Provide the [x, y] coordinate of the cell's center where the given text is located.  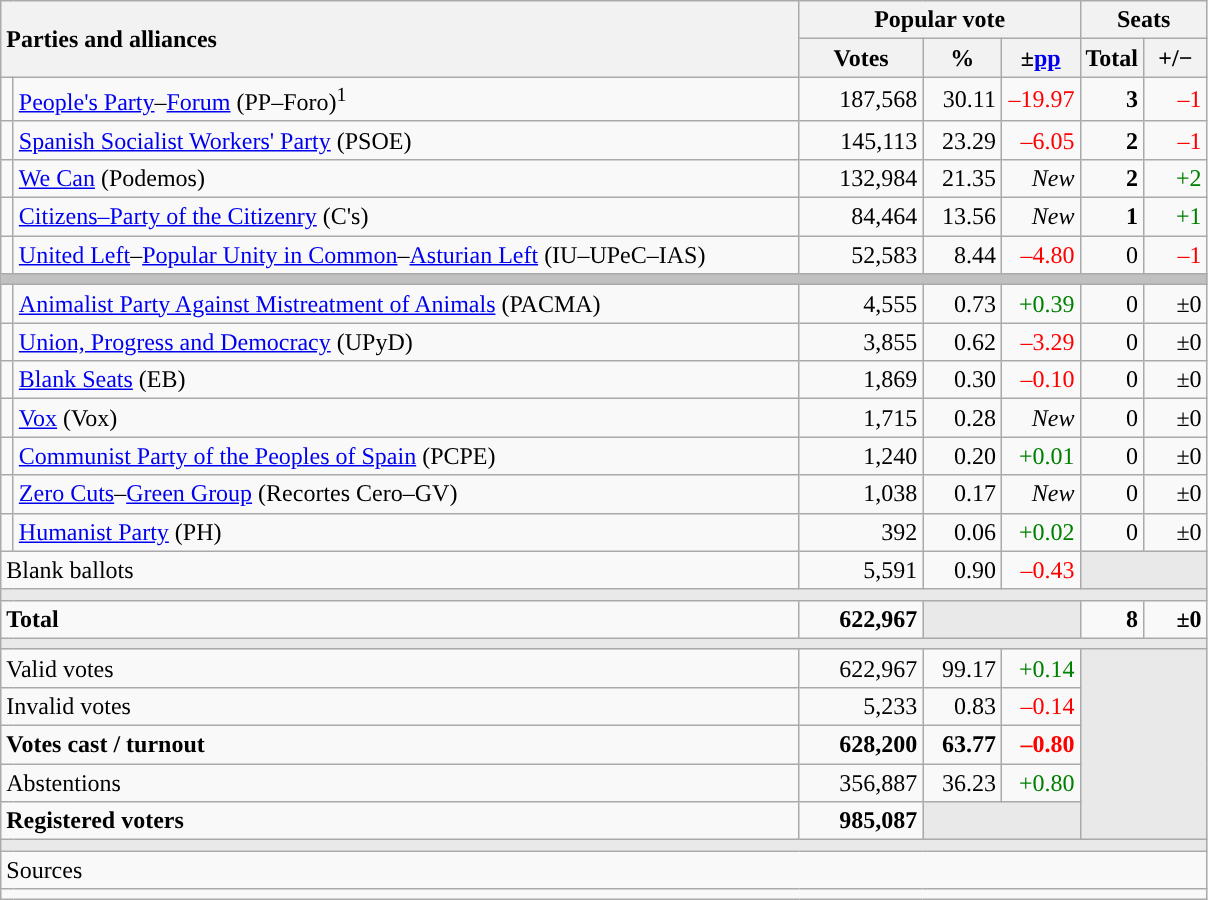
0.83 [962, 706]
People's Party–Forum (PP–Foro)1 [406, 100]
–0.43 [1040, 570]
We Can (Podemos) [406, 178]
52,583 [861, 255]
0.30 [962, 380]
–19.97 [1040, 100]
30.11 [962, 100]
±pp [1040, 58]
+2 [1176, 178]
356,887 [861, 783]
–0.14 [1040, 706]
+0.80 [1040, 783]
187,568 [861, 100]
Votes [861, 58]
0.20 [962, 456]
0.90 [962, 570]
3,855 [861, 342]
–3.29 [1040, 342]
Humanist Party (PH) [406, 532]
0.06 [962, 532]
0.62 [962, 342]
Animalist Party Against Mistreatment of Animals (PACMA) [406, 304]
5,233 [861, 706]
Zero Cuts–Green Group (Recortes Cero–GV) [406, 494]
63.77 [962, 745]
5,591 [861, 570]
0.28 [962, 418]
145,113 [861, 140]
Spanish Socialist Workers' Party (PSOE) [406, 140]
Communist Party of the Peoples of Spain (PCPE) [406, 456]
Votes cast / turnout [400, 745]
132,984 [861, 178]
99.17 [962, 668]
% [962, 58]
392 [861, 532]
–4.80 [1040, 255]
Union, Progress and Democracy (UPyD) [406, 342]
1,240 [861, 456]
+1 [1176, 217]
0.73 [962, 304]
Popular vote [940, 20]
–0.80 [1040, 745]
4,555 [861, 304]
0.17 [962, 494]
Blank Seats (EB) [406, 380]
Vox (Vox) [406, 418]
8.44 [962, 255]
Parties and alliances [400, 39]
Sources [604, 870]
Valid votes [400, 668]
985,087 [861, 821]
13.56 [962, 217]
Seats [1144, 20]
3 [1112, 100]
8 [1112, 619]
21.35 [962, 178]
628,200 [861, 745]
1,715 [861, 418]
+0.39 [1040, 304]
+/− [1176, 58]
Invalid votes [400, 706]
Abstentions [400, 783]
84,464 [861, 217]
Blank ballots [400, 570]
1,869 [861, 380]
1 [1112, 217]
Citizens–Party of the Citizenry (C's) [406, 217]
United Left–Popular Unity in Common–Asturian Left (IU–UPeC–IAS) [406, 255]
+0.14 [1040, 668]
+0.01 [1040, 456]
Registered voters [400, 821]
1,038 [861, 494]
23.29 [962, 140]
+0.02 [1040, 532]
–6.05 [1040, 140]
–0.10 [1040, 380]
36.23 [962, 783]
